Find where the given text appears and provide that cell's center as [x, y] coordinate. 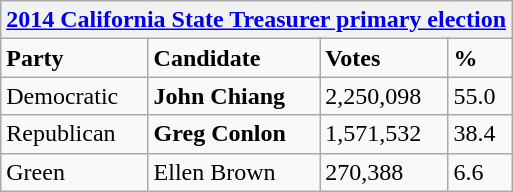
Green [74, 172]
6.6 [480, 172]
270,388 [384, 172]
Ellen Brown [234, 172]
1,571,532 [384, 134]
John Chiang [234, 96]
2,250,098 [384, 96]
38.4 [480, 134]
Greg Conlon [234, 134]
2014 California State Treasurer primary election [256, 20]
Votes [384, 58]
% [480, 58]
55.0 [480, 96]
Candidate [234, 58]
Democratic [74, 96]
Republican [74, 134]
Party [74, 58]
